Find where the given text appears and provide that cell's center as (x, y) coordinate. 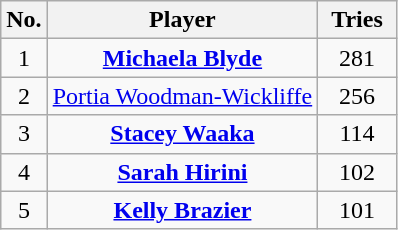
281 (358, 58)
101 (358, 210)
Portia Woodman-Wickliffe (182, 96)
102 (358, 172)
5 (24, 210)
Tries (358, 20)
Stacey Waaka (182, 134)
Sarah Hirini (182, 172)
Kelly Brazier (182, 210)
114 (358, 134)
Player (182, 20)
4 (24, 172)
3 (24, 134)
1 (24, 58)
2 (24, 96)
Michaela Blyde (182, 58)
No. (24, 20)
256 (358, 96)
